Detect which cell encompasses the target text, then output its (x, y) center coordinate. 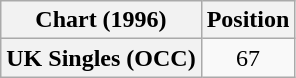
67 (248, 58)
Chart (1996) (101, 20)
Position (248, 20)
UK Singles (OCC) (101, 58)
